Return the (X, Y) coordinate for the center point of the cell that contains the specified text.  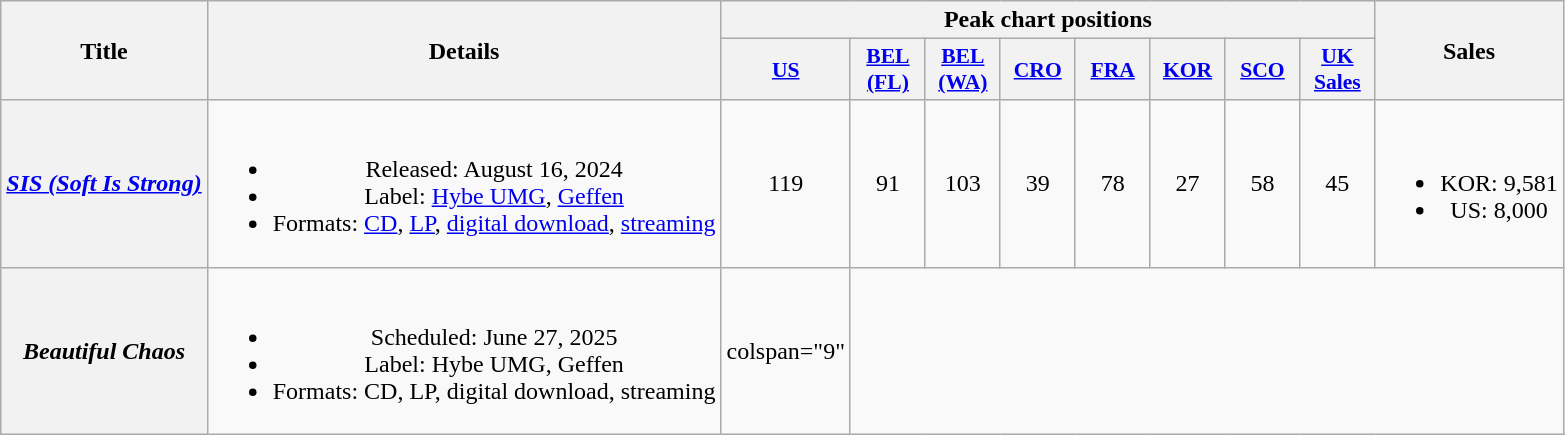
US (786, 70)
Scheduled: June 27, 2025Label: Hybe UMG, GeffenFormats: CD, LP, digital download, streaming (464, 350)
Details (464, 50)
BEL(WA) (962, 70)
58 (1262, 184)
27 (1188, 184)
78 (1112, 184)
KOR: 9,581US: 8,000 (1469, 184)
Released: August 16, 2024Label: Hybe UMG, GeffenFormats: CD, LP, digital download, streaming (464, 184)
39 (1038, 184)
SCO (1262, 70)
91 (888, 184)
Sales (1469, 50)
BEL(FL) (888, 70)
45 (1338, 184)
Beautiful Chaos (104, 350)
CRO (1038, 70)
UKSales (1338, 70)
Title (104, 50)
KOR (1188, 70)
SIS (Soft Is Strong) (104, 184)
FRA (1112, 70)
colspan="9" (786, 350)
Peak chart positions (1048, 20)
103 (962, 184)
119 (786, 184)
